Search for the cell housing the specified text and yield its (x, y) center coordinate. 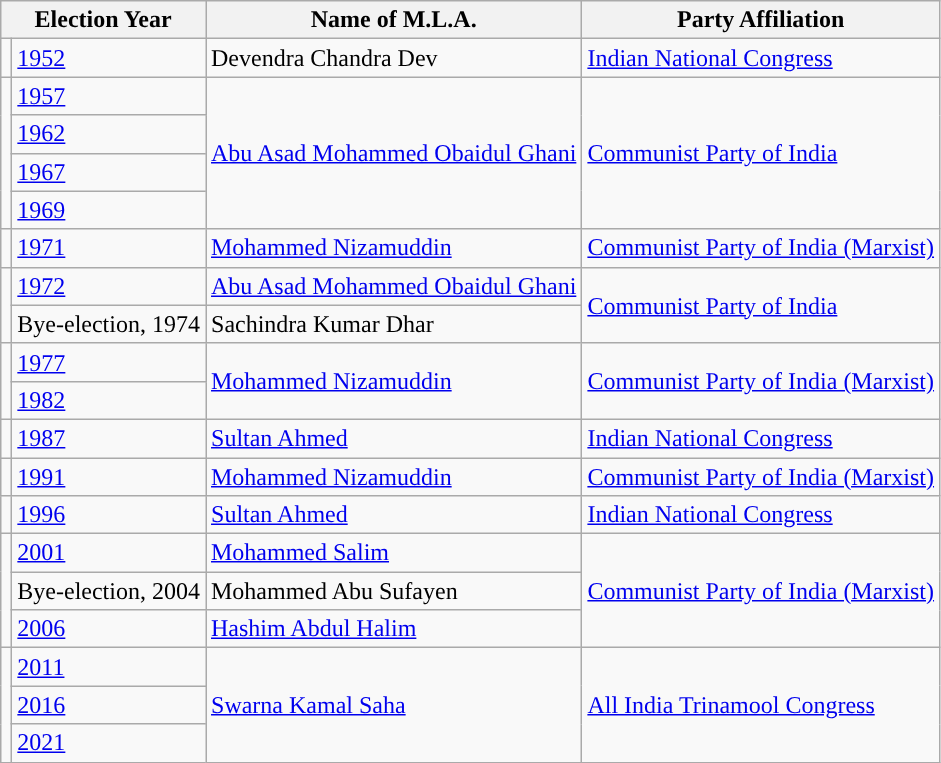
Name of M.L.A. (394, 20)
1987 (109, 438)
1982 (109, 400)
2021 (109, 743)
Mohammed Salim (394, 553)
Sachindra Kumar Dhar (394, 324)
1972 (109, 286)
Hashim Abdul Halim (394, 629)
1991 (109, 477)
1967 (109, 172)
2016 (109, 705)
Mohammed Abu Sufayen (394, 591)
1952 (109, 58)
2011 (109, 667)
2001 (109, 553)
2006 (109, 629)
All India Trinamool Congress (761, 705)
1957 (109, 96)
1996 (109, 515)
Bye-election, 1974 (109, 324)
1969 (109, 210)
1977 (109, 362)
Swarna Kamal Saha (394, 705)
Bye-election, 2004 (109, 591)
Devendra Chandra Dev (394, 58)
1962 (109, 134)
1971 (109, 248)
Election Year (104, 20)
Party Affiliation (761, 20)
